Capture the cell that displays the provided text and extract its (X, Y) central coordinate. 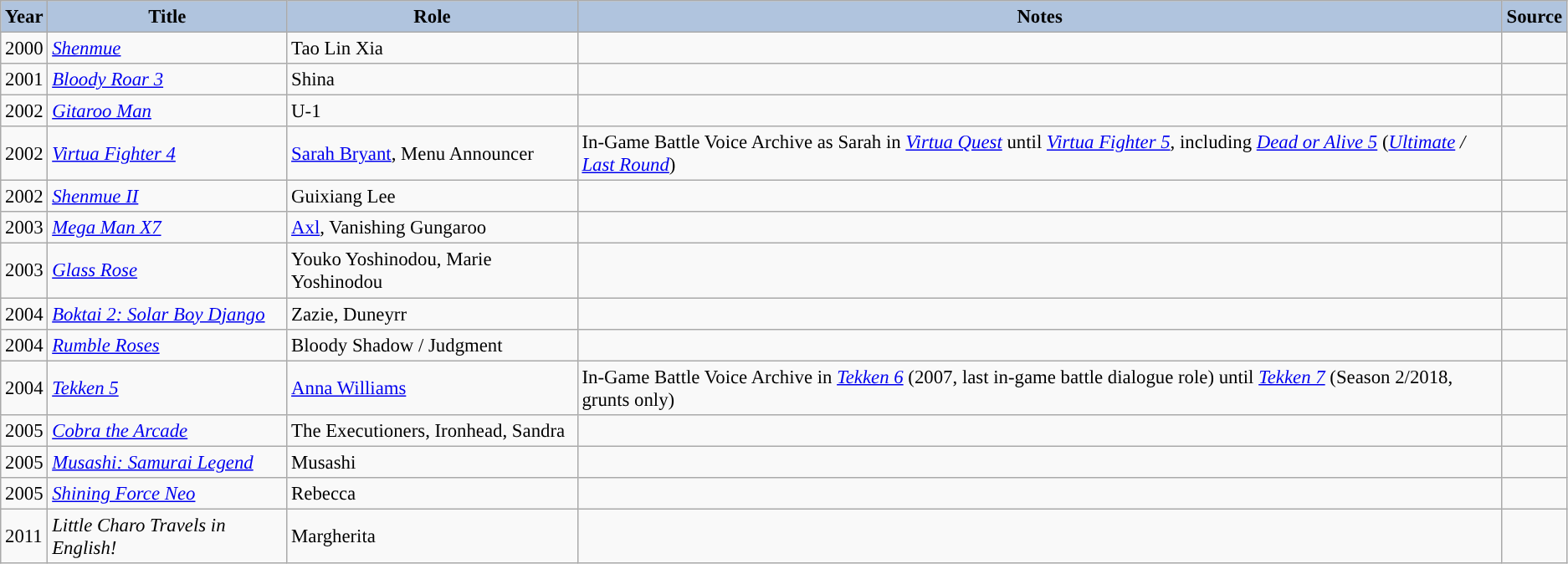
Gitaroo Man (167, 111)
Axl, Vanishing Gungaroo (432, 228)
Bloody Roar 3 (167, 79)
Youko Yoshinodou, Marie Yoshinodou (432, 271)
Cobra the Arcade (167, 430)
Zazie, Duneyrr (432, 314)
Musashi: Samurai Legend (167, 462)
In-Game Battle Voice Archive in Tekken 6 (2007, last in-game battle dialogue role) until Tekken 7 (Season 2/2018, grunts only) (1039, 388)
2000 (24, 49)
Year (24, 17)
Musashi (432, 462)
Rebecca (432, 494)
The Executioners, Ironhead, Sandra (432, 430)
Shenmue II (167, 197)
Boktai 2: Solar Boy Django (167, 314)
Sarah Bryant, Menu Announcer (432, 154)
Shining Force Neo (167, 494)
Anna Williams (432, 388)
Role (432, 17)
Guixiang Lee (432, 197)
Mega Man X7 (167, 228)
2011 (24, 536)
Glass Rose (167, 271)
Bloody Shadow / Judgment (432, 345)
Source (1535, 17)
Margherita (432, 536)
Shina (432, 79)
Little Charo Travels in English! (167, 536)
Virtua Fighter 4 (167, 154)
Tekken 5 (167, 388)
2001 (24, 79)
Notes (1039, 17)
Title (167, 17)
Rumble Roses (167, 345)
U-1 (432, 111)
Shenmue (167, 49)
In-Game Battle Voice Archive as Sarah in Virtua Quest until Virtua Fighter 5, including Dead or Alive 5 (Ultimate / Last Round) (1039, 154)
Tao Lin Xia (432, 49)
